Identify which cell holds the provided text, then report its (x, y) central coordinate. 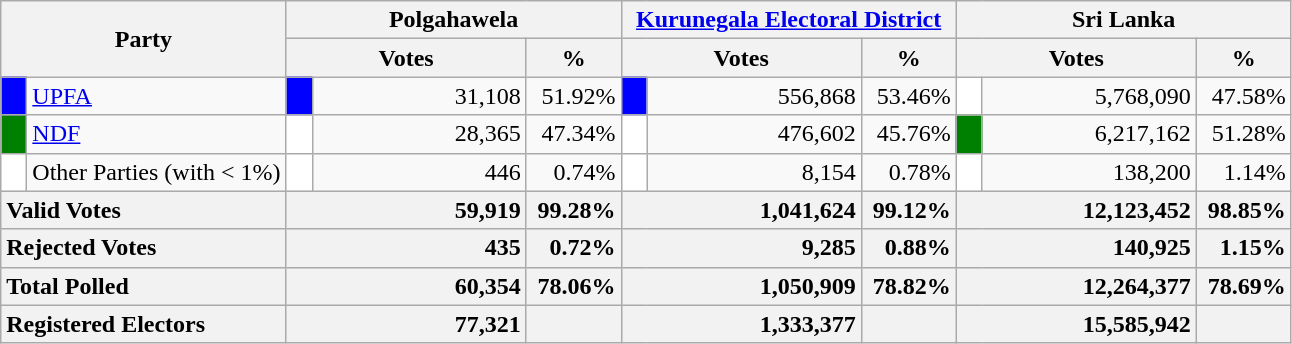
NDF (156, 134)
Registered Electors (144, 324)
99.12% (908, 210)
6,217,162 (1089, 134)
140,925 (1076, 248)
8,154 (754, 172)
0.74% (574, 172)
12,264,377 (1076, 286)
Party (144, 39)
0.72% (574, 248)
98.85% (1244, 210)
1.14% (1244, 172)
78.06% (574, 286)
Valid Votes (144, 210)
78.82% (908, 286)
1,050,909 (741, 286)
Sri Lanka (1124, 20)
51.28% (1244, 134)
1,333,377 (741, 324)
556,868 (754, 96)
12,123,452 (1076, 210)
Polgahawela (454, 20)
47.58% (1244, 96)
UPFA (156, 96)
0.88% (908, 248)
59,919 (406, 210)
47.34% (574, 134)
45.76% (908, 134)
77,321 (406, 324)
1.15% (1244, 248)
Other Parties (with < 1%) (156, 172)
476,602 (754, 134)
5,768,090 (1089, 96)
31,108 (419, 96)
Total Polled (144, 286)
1,041,624 (741, 210)
0.78% (908, 172)
78.69% (1244, 286)
Rejected Votes (144, 248)
435 (406, 248)
138,200 (1089, 172)
51.92% (574, 96)
Kurunegala Electoral District (788, 20)
53.46% (908, 96)
99.28% (574, 210)
60,354 (406, 286)
9,285 (741, 248)
15,585,942 (1076, 324)
28,365 (419, 134)
446 (419, 172)
